Find where the given text appears and provide that cell's center as [x, y] coordinate. 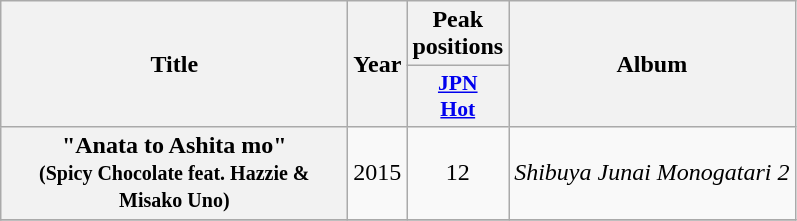
Album [652, 64]
Year [378, 64]
Shibuya Junai Monogatari 2 [652, 173]
2015 [378, 173]
JPNHot [458, 96]
"Anata to Ashita mo"(Spicy Chocolate feat. Hazzie & Misako Uno) [174, 173]
Title [174, 64]
Peak positions [458, 34]
12 [458, 173]
